Output the (X, Y) coordinate of the center of the cell containing the given text.  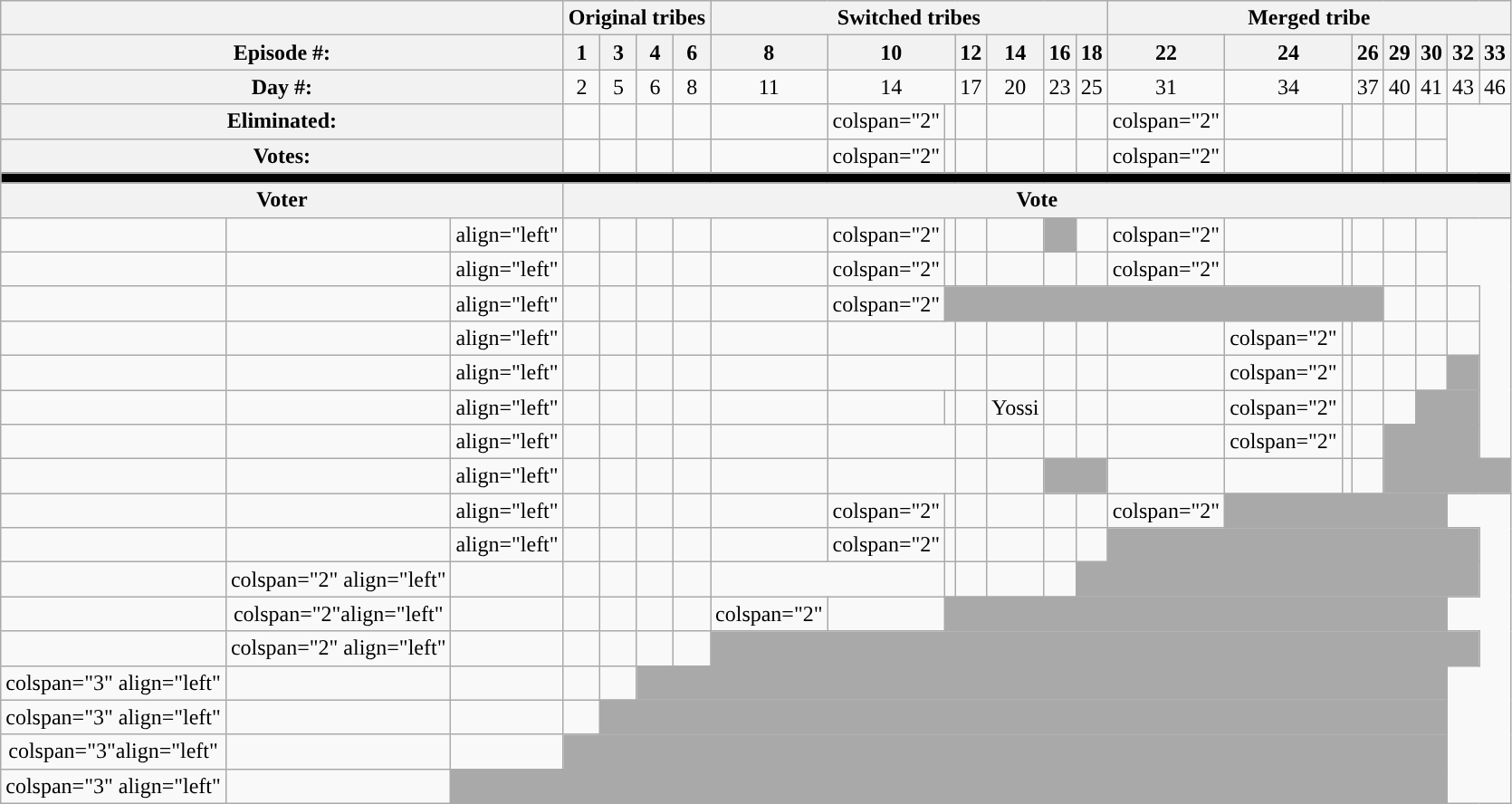
Original tribes (636, 18)
32 (1463, 53)
30 (1431, 53)
Votes: (282, 156)
12 (971, 53)
37 (1367, 87)
24 (1289, 53)
Vote (1037, 200)
10 (891, 53)
46 (1496, 87)
20 (1016, 87)
17 (971, 87)
22 (1166, 53)
29 (1400, 53)
43 (1463, 87)
colspan="2"align="left" (339, 614)
Merged tribe (1309, 18)
23 (1059, 87)
26 (1367, 53)
Episode #: (282, 53)
colspan="3"align="left" (114, 751)
34 (1289, 87)
Voter (282, 200)
2 (581, 87)
Day #: (282, 87)
Eliminated: (282, 121)
5 (619, 87)
3 (619, 53)
25 (1092, 87)
18 (1092, 53)
4 (656, 53)
31 (1166, 87)
11 (770, 87)
33 (1496, 53)
41 (1431, 87)
Switched tribes (909, 18)
16 (1059, 53)
1 (581, 53)
40 (1400, 87)
Yossi (1016, 407)
